Extract the (X, Y) coordinate from the center of the cell holding the provided text.  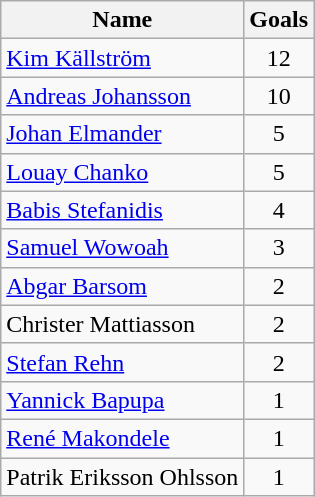
12 (279, 58)
Stefan Rehn (122, 362)
Kim Källström (122, 58)
Yannick Bapupa (122, 400)
Johan Elmander (122, 134)
Louay Chanko (122, 172)
Babis Stefanidis (122, 210)
Patrik Eriksson Ohlsson (122, 477)
Samuel Wowoah (122, 248)
3 (279, 248)
René Makondele (122, 438)
Christer Mattiasson (122, 324)
Name (122, 20)
10 (279, 96)
Goals (279, 20)
Abgar Barsom (122, 286)
Andreas Johansson (122, 96)
4 (279, 210)
